Provide the [x, y] coordinate of the cell's center where the given text is located.  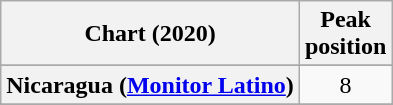
Nicaragua (Monitor Latino) [150, 85]
Chart (2020) [150, 34]
8 [345, 85]
Peakposition [345, 34]
